Capture the cell that displays the provided text and extract its [x, y] central coordinate. 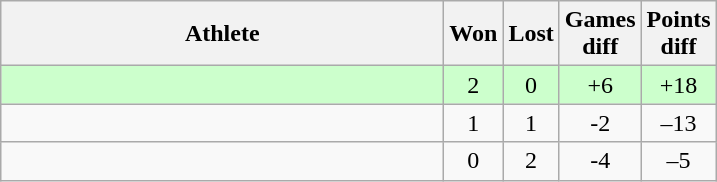
Won [474, 34]
Lost [531, 34]
–13 [678, 123]
Athlete [222, 34]
-2 [600, 123]
-4 [600, 161]
Pointsdiff [678, 34]
+18 [678, 85]
Gamesdiff [600, 34]
–5 [678, 161]
+6 [600, 85]
